Output the [x, y] coordinate of the center of the cell containing the given text.  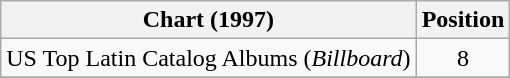
Position [463, 20]
8 [463, 58]
Chart (1997) [208, 20]
US Top Latin Catalog Albums (Billboard) [208, 58]
